Scan for the cell matching the given text and deliver its (X, Y) coordinate at center. 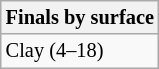
Clay (4–18) (80, 51)
Finals by surface (80, 17)
